Capture the cell that displays the provided text and extract its (X, Y) central coordinate. 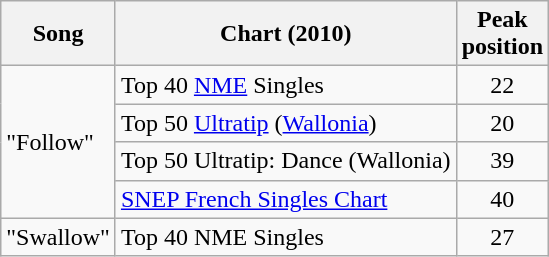
39 (502, 161)
20 (502, 123)
Top 50 Ultratip: Dance (Wallonia) (286, 161)
SNEP French Singles Chart (286, 199)
Chart (2010) (286, 34)
"Swallow" (58, 237)
22 (502, 85)
40 (502, 199)
"Follow" (58, 142)
27 (502, 237)
Song (58, 34)
Top 50 Ultratip (Wallonia) (286, 123)
Peakposition (502, 34)
